Identify which cell holds the provided text, then report its (x, y) central coordinate. 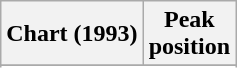
Peakposition (189, 34)
Chart (1993) (72, 34)
